Identify which cell holds the provided text, then report its (X, Y) central coordinate. 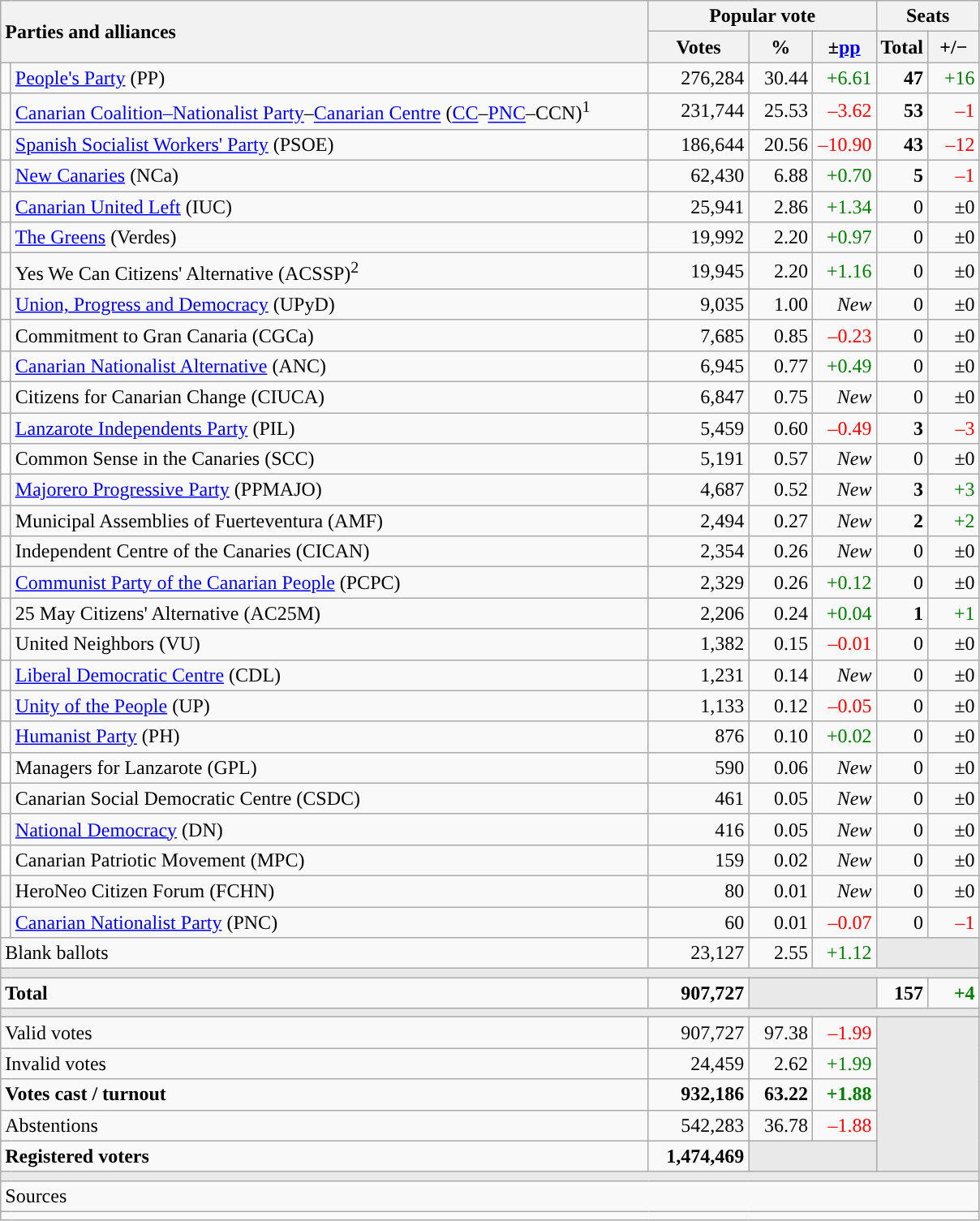
1,382 (698, 644)
Abstentions (325, 1125)
+/− (954, 47)
20.56 (780, 144)
0.85 (780, 335)
47 (902, 78)
Yes We Can Citizens' Alternative (ACSSP)2 (329, 271)
Registered voters (325, 1156)
–1.99 (844, 1033)
25 May Citizens' Alternative (AC25M) (329, 613)
6,847 (698, 397)
Majorero Progressive Party (PPMAJO) (329, 490)
Managers for Lanzarote (GPL) (329, 767)
Seats (928, 16)
+0.97 (844, 238)
23,127 (698, 953)
Canarian United Left (IUC) (329, 207)
Humanist Party (PH) (329, 737)
5,459 (698, 428)
0.14 (780, 675)
97.38 (780, 1033)
0.02 (780, 860)
461 (698, 798)
+1.16 (844, 271)
Independent Centre of the Canaries (CICAN) (329, 552)
–12 (954, 144)
+0.04 (844, 613)
6,945 (698, 366)
+1 (954, 613)
186,644 (698, 144)
Unity of the People (UP) (329, 706)
Communist Party of the Canarian People (PCPC) (329, 583)
+16 (954, 78)
62,430 (698, 176)
–0.07 (844, 922)
1,474,469 (698, 1156)
159 (698, 860)
+1.34 (844, 207)
+1.99 (844, 1064)
0.12 (780, 706)
0.06 (780, 767)
2.55 (780, 953)
2.62 (780, 1064)
–0.23 (844, 335)
Citizens for Canarian Change (CIUCA) (329, 397)
9,035 (698, 304)
80 (698, 891)
+3 (954, 490)
–3.62 (844, 112)
Municipal Assemblies of Fuerteventura (AMF) (329, 521)
932,186 (698, 1094)
0.27 (780, 521)
Sources (490, 1196)
1,231 (698, 675)
+0.70 (844, 176)
1 (902, 613)
–1.88 (844, 1125)
876 (698, 737)
2.86 (780, 207)
590 (698, 767)
157 (902, 993)
–0.01 (844, 644)
Canarian Nationalist Alternative (ANC) (329, 366)
63.22 (780, 1094)
+0.02 (844, 737)
0.57 (780, 459)
% (780, 47)
HeroNeo Citizen Forum (FCHN) (329, 891)
+1.88 (844, 1094)
Votes cast / turnout (325, 1094)
30.44 (780, 78)
0.52 (780, 490)
Union, Progress and Democracy (UPyD) (329, 304)
0.75 (780, 397)
Commitment to Gran Canaria (CGCa) (329, 335)
1.00 (780, 304)
The Greens (Verdes) (329, 238)
United Neighbors (VU) (329, 644)
6.88 (780, 176)
2,329 (698, 583)
Canarian Patriotic Movement (MPC) (329, 860)
60 (698, 922)
Parties and alliances (325, 32)
5,191 (698, 459)
Spanish Socialist Workers' Party (PSOE) (329, 144)
New Canaries (NCa) (329, 176)
2,494 (698, 521)
0.24 (780, 613)
Common Sense in the Canaries (SCC) (329, 459)
1,133 (698, 706)
+0.49 (844, 366)
53 (902, 112)
2 (902, 521)
Liberal Democratic Centre (CDL) (329, 675)
0.60 (780, 428)
36.78 (780, 1125)
25,941 (698, 207)
–10.90 (844, 144)
Canarian Coalition–Nationalist Party–Canarian Centre (CC–PNC–CCN)1 (329, 112)
7,685 (698, 335)
19,992 (698, 238)
+4 (954, 993)
4,687 (698, 490)
0.77 (780, 366)
5 (902, 176)
43 (902, 144)
±pp (844, 47)
+0.12 (844, 583)
Blank ballots (325, 953)
+1.12 (844, 953)
0.10 (780, 737)
Valid votes (325, 1033)
–0.49 (844, 428)
+2 (954, 521)
People's Party (PP) (329, 78)
National Democracy (DN) (329, 829)
Votes (698, 47)
231,744 (698, 112)
416 (698, 829)
2,206 (698, 613)
Invalid votes (325, 1064)
0.15 (780, 644)
–0.05 (844, 706)
Canarian Nationalist Party (PNC) (329, 922)
2,354 (698, 552)
+6.61 (844, 78)
Canarian Social Democratic Centre (CSDC) (329, 798)
Popular vote (763, 16)
19,945 (698, 271)
–3 (954, 428)
542,283 (698, 1125)
25.53 (780, 112)
24,459 (698, 1064)
276,284 (698, 78)
Lanzarote Independents Party (PIL) (329, 428)
